Find where the given text appears and provide that cell's center as [X, Y] coordinate. 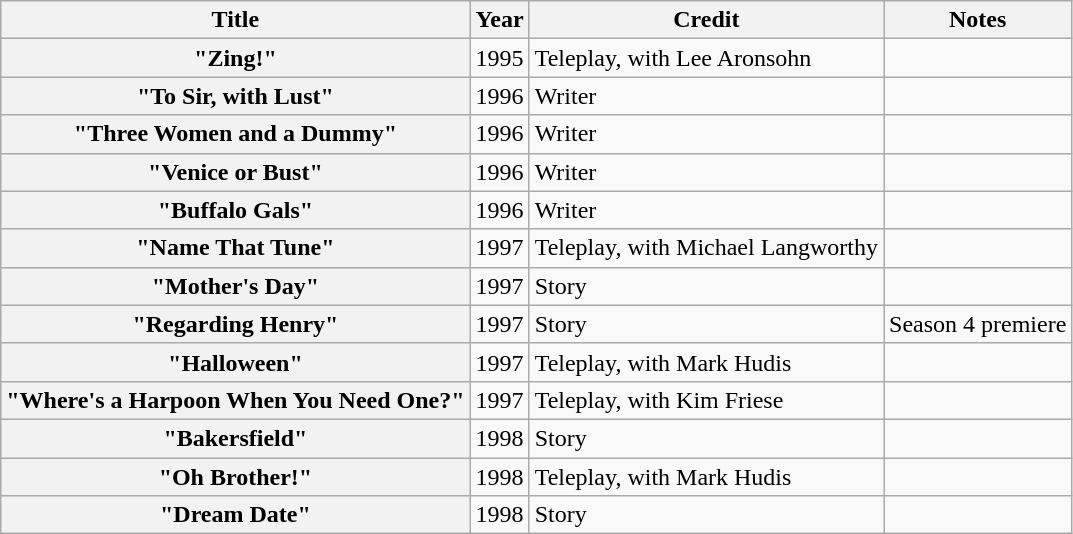
"Mother's Day" [236, 286]
"Dream Date" [236, 515]
"Regarding Henry" [236, 324]
Year [500, 20]
"Three Women and a Dummy" [236, 134]
"To Sir, with Lust" [236, 96]
Teleplay, with Lee Aronsohn [706, 58]
"Buffalo Gals" [236, 210]
Credit [706, 20]
Teleplay, with Kim Friese [706, 400]
Notes [978, 20]
1995 [500, 58]
"Venice or Bust" [236, 172]
"Name That Tune" [236, 248]
"Where's a Harpoon When You Need One?" [236, 400]
"Halloween" [236, 362]
Season 4 premiere [978, 324]
"Zing!" [236, 58]
"Oh Brother!" [236, 477]
"Bakersfield" [236, 438]
Teleplay, with Michael Langworthy [706, 248]
Title [236, 20]
